Return the [x, y] coordinate for the center point of the cell that contains the specified text.  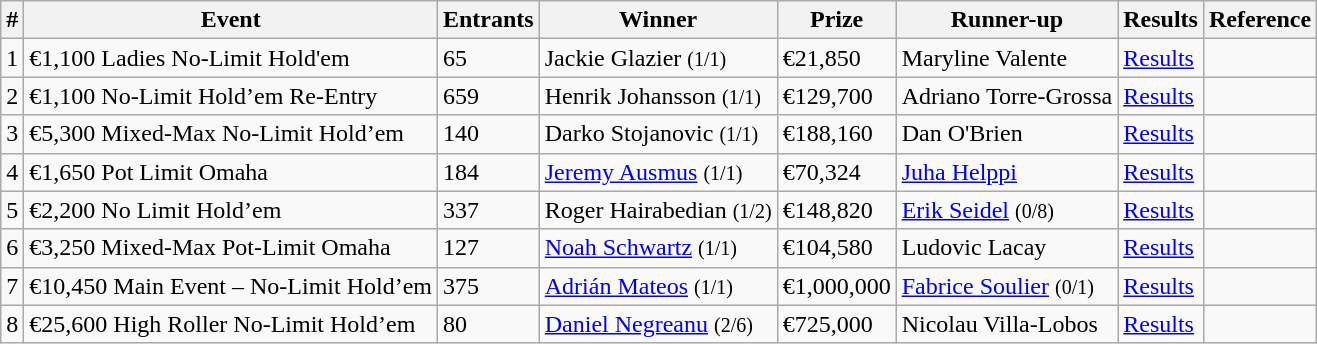
1 [12, 58]
2 [12, 96]
Adrián Mateos (1/1) [658, 286]
€25,600 High Roller No-Limit Hold’em [231, 324]
659 [488, 96]
€129,700 [836, 96]
€1,000,000 [836, 286]
Daniel Negreanu (2/6) [658, 324]
127 [488, 248]
4 [12, 172]
5 [12, 210]
€725,000 [836, 324]
140 [488, 134]
Maryline Valente [1007, 58]
€21,850 [836, 58]
€5,300 Mixed-Max No-Limit Hold’em [231, 134]
€10,450 Main Event – No-Limit Hold’em [231, 286]
Entrants [488, 20]
80 [488, 324]
3 [12, 134]
€148,820 [836, 210]
Ludovic Lacay [1007, 248]
Erik Seidel (0/8) [1007, 210]
Jeremy Ausmus (1/1) [658, 172]
Fabrice Soulier (0/1) [1007, 286]
Reference [1260, 20]
Noah Schwartz (1/1) [658, 248]
Darko Stojanovic (1/1) [658, 134]
# [12, 20]
€1,650 Pot Limit Omaha [231, 172]
Prize [836, 20]
Adriano Torre-Grossa [1007, 96]
€104,580 [836, 248]
Event [231, 20]
Dan O'Brien [1007, 134]
6 [12, 248]
8 [12, 324]
€1,100 No-Limit Hold’em Re-Entry [231, 96]
€2,200 No Limit Hold’em [231, 210]
€1,100 Ladies No-Limit Hold'em [231, 58]
Nicolau Villa-Lobos [1007, 324]
Henrik Johansson (1/1) [658, 96]
184 [488, 172]
€3,250 Mixed-Max Pot-Limit Omaha [231, 248]
€70,324 [836, 172]
375 [488, 286]
€188,160 [836, 134]
Runner-up [1007, 20]
7 [12, 286]
Juha Helppi [1007, 172]
Jackie Glazier (1/1) [658, 58]
Winner [658, 20]
Roger Hairabedian (1/2) [658, 210]
65 [488, 58]
337 [488, 210]
